From the cell containing the given text, extract its center point as (x, y) coordinate. 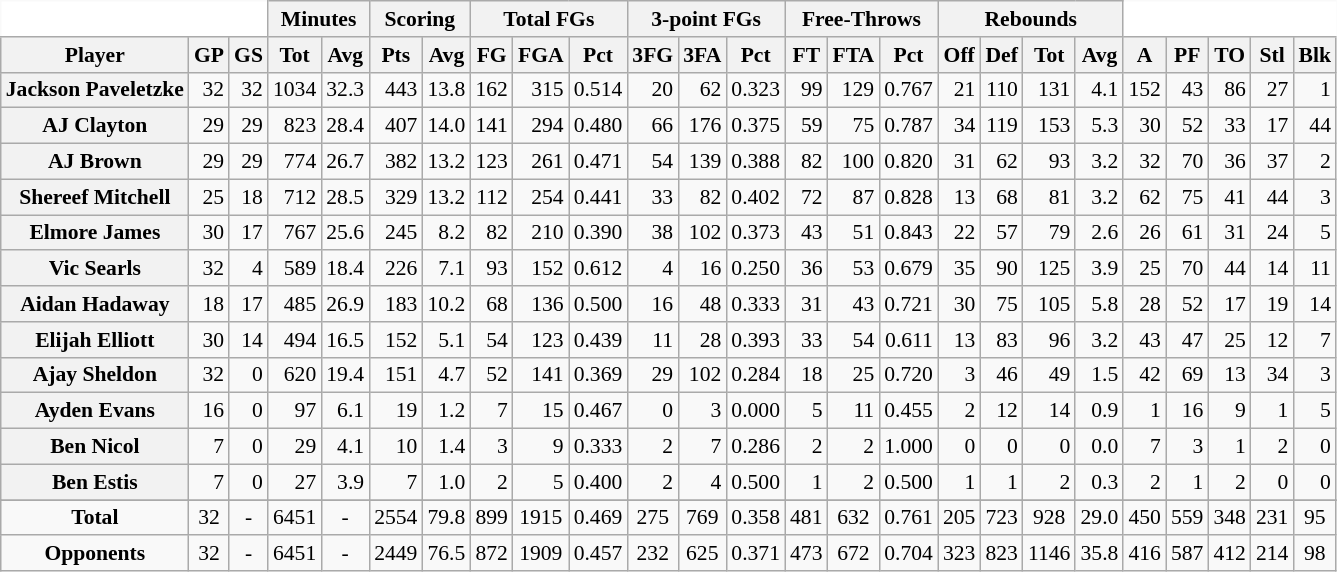
0.467 (598, 411)
0.284 (756, 375)
0.402 (756, 197)
20 (652, 90)
226 (396, 269)
139 (702, 162)
119 (1002, 126)
76.5 (446, 554)
24 (1272, 233)
37 (1272, 162)
3-point FGs (706, 19)
2554 (396, 518)
928 (1049, 518)
0.441 (598, 197)
Jackson Paveletzke (95, 90)
Ben Nicol (95, 447)
0.455 (908, 411)
0.612 (598, 269)
151 (396, 375)
3FG (652, 55)
245 (396, 233)
Free-Throws (862, 19)
72 (806, 197)
0.679 (908, 269)
162 (492, 90)
348 (1230, 518)
0.393 (756, 340)
620 (294, 375)
625 (702, 554)
712 (294, 197)
29.0 (1099, 518)
Opponents (95, 554)
0.457 (598, 554)
2449 (396, 554)
Ayden Evans (95, 411)
FGA (541, 55)
0.439 (598, 340)
Scoring (420, 19)
0.0 (1099, 447)
Ben Estis (95, 482)
153 (1049, 126)
0.480 (598, 126)
105 (1049, 304)
Def (1002, 55)
0.704 (908, 554)
AJ Brown (95, 162)
Shereef Mitchell (95, 197)
1.5 (1099, 375)
0.787 (908, 126)
767 (294, 233)
59 (806, 126)
PF (1188, 55)
15 (541, 411)
19.4 (345, 375)
79 (1049, 233)
5.1 (446, 340)
46 (1002, 375)
329 (396, 197)
GS (248, 55)
8.2 (446, 233)
4.7 (446, 375)
35 (960, 269)
0.388 (756, 162)
97 (294, 411)
450 (1144, 518)
0.514 (598, 90)
494 (294, 340)
99 (806, 90)
129 (854, 90)
1915 (541, 518)
83 (1002, 340)
41 (1230, 197)
Total (95, 518)
232 (652, 554)
231 (1272, 518)
FG (492, 55)
10.2 (446, 304)
275 (652, 518)
61 (1188, 233)
473 (806, 554)
69 (1188, 375)
0.371 (756, 554)
261 (541, 162)
86 (1230, 90)
87 (854, 197)
16.5 (345, 340)
1.000 (908, 447)
Elijah Elliott (95, 340)
0.471 (598, 162)
57 (1002, 233)
90 (1002, 269)
51 (854, 233)
0.373 (756, 233)
443 (396, 90)
1.4 (446, 447)
49 (1049, 375)
0.611 (908, 340)
0.390 (598, 233)
26.7 (345, 162)
18.4 (345, 269)
3FA (702, 55)
GP (209, 55)
1034 (294, 90)
10 (396, 447)
96 (1049, 340)
98 (1314, 554)
323 (960, 554)
22 (960, 233)
0.323 (756, 90)
0.721 (908, 304)
0.250 (756, 269)
Ajay Sheldon (95, 375)
48 (702, 304)
485 (294, 304)
Player (95, 55)
Off (960, 55)
176 (702, 126)
25.6 (345, 233)
0.286 (756, 447)
205 (960, 518)
0.358 (756, 518)
13.8 (446, 90)
2.6 (1099, 233)
0.000 (756, 411)
1146 (1049, 554)
1.0 (446, 482)
112 (492, 197)
0.375 (756, 126)
66 (652, 126)
1909 (541, 554)
0.767 (908, 90)
0.720 (908, 375)
481 (806, 518)
7.1 (446, 269)
Total FGs (548, 19)
110 (1002, 90)
AJ Clayton (95, 126)
28.5 (345, 197)
672 (854, 554)
294 (541, 126)
632 (854, 518)
53 (854, 269)
26.9 (345, 304)
136 (541, 304)
28.4 (345, 126)
0.9 (1099, 411)
Stl (1272, 55)
131 (1049, 90)
587 (1188, 554)
254 (541, 197)
416 (1144, 554)
21 (960, 90)
79.8 (446, 518)
81 (1049, 197)
315 (541, 90)
TO (1230, 55)
95 (1314, 518)
100 (854, 162)
0.843 (908, 233)
872 (492, 554)
125 (1049, 269)
0.3 (1099, 482)
407 (396, 126)
Pts (396, 55)
Blk (1314, 55)
0.828 (908, 197)
FTA (854, 55)
6.1 (345, 411)
0.400 (598, 482)
47 (1188, 340)
42 (1144, 375)
0.469 (598, 518)
26 (1144, 233)
723 (1002, 518)
210 (541, 233)
214 (1272, 554)
Minutes (318, 19)
35.8 (1099, 554)
559 (1188, 518)
Aidan Hadaway (95, 304)
14.0 (446, 126)
412 (1230, 554)
Vic Searls (95, 269)
5.3 (1099, 126)
0.369 (598, 375)
0.761 (908, 518)
5.8 (1099, 304)
Elmore James (95, 233)
769 (702, 518)
899 (492, 518)
774 (294, 162)
32.3 (345, 90)
1.2 (446, 411)
589 (294, 269)
183 (396, 304)
Rebounds (1030, 19)
382 (396, 162)
0.820 (908, 162)
38 (652, 233)
A (1144, 55)
FT (806, 55)
